Locate the cell with the specified text and output its (X, Y) center coordinate. 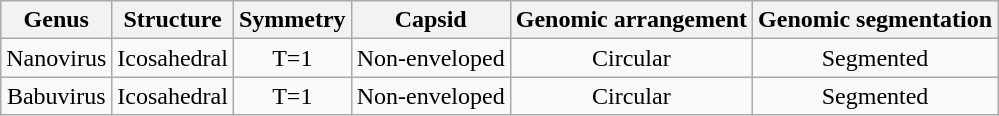
Structure (173, 20)
Babuvirus (56, 96)
Nanovirus (56, 58)
Symmetry (292, 20)
Genus (56, 20)
Capsid (430, 20)
Genomic segmentation (876, 20)
Genomic arrangement (631, 20)
